Find where the given text appears and provide that cell's center as [X, Y] coordinate. 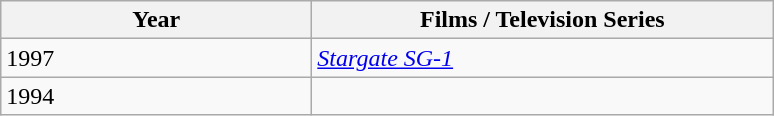
1994 [156, 96]
Year [156, 20]
1997 [156, 58]
Films / Television Series [542, 20]
Stargate SG-1 [542, 58]
